Search for the cell housing the specified text and yield its (X, Y) center coordinate. 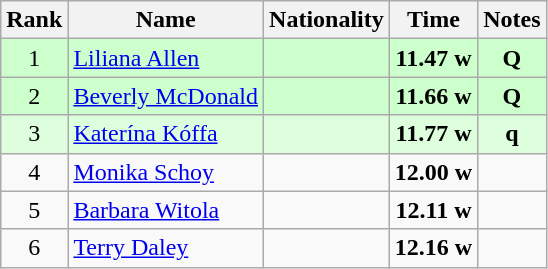
Name (166, 20)
5 (34, 210)
Liliana Allen (166, 58)
1 (34, 58)
6 (34, 248)
Katerína Kóffa (166, 134)
12.11 w (433, 210)
Beverly McDonald (166, 96)
11.77 w (433, 134)
12.16 w (433, 248)
Nationality (327, 20)
12.00 w (433, 172)
11.47 w (433, 58)
Rank (34, 20)
q (512, 134)
Monika Schoy (166, 172)
Terry Daley (166, 248)
11.66 w (433, 96)
Notes (512, 20)
Time (433, 20)
3 (34, 134)
4 (34, 172)
2 (34, 96)
Barbara Witola (166, 210)
